Return the (X, Y) coordinate for the center point of the cell that contains the specified text.  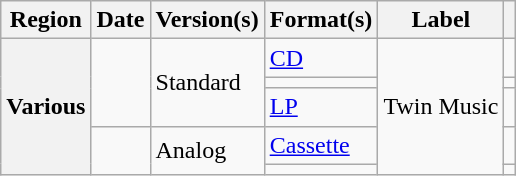
Version(s) (207, 20)
Various (46, 107)
LP (321, 107)
Standard (207, 82)
Date (120, 20)
Region (46, 20)
CD (321, 58)
Analog (207, 150)
Label (441, 20)
Twin Music (441, 107)
Format(s) (321, 20)
Cassette (321, 145)
